Return the [X, Y] coordinate for the center point of the cell that contains the specified text.  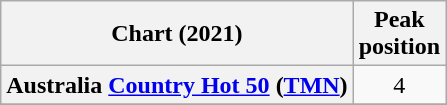
Peakposition [399, 34]
Chart (2021) [177, 34]
4 [399, 85]
Australia Country Hot 50 (TMN) [177, 85]
